Capture the cell that displays the provided text and extract its (x, y) central coordinate. 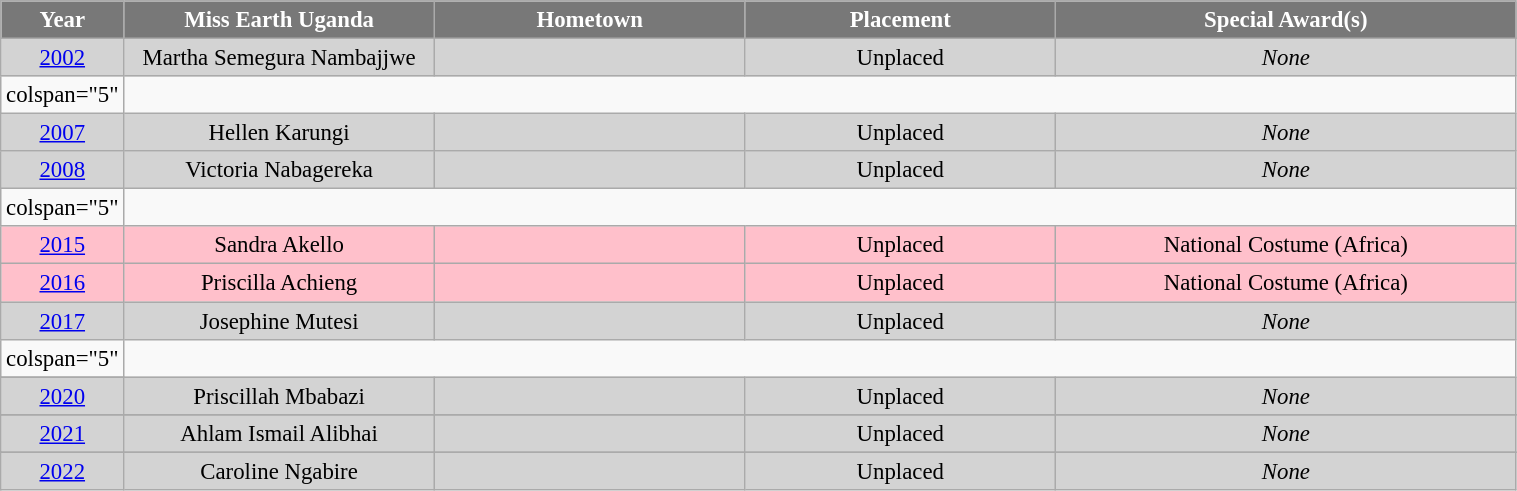
2008 (62, 170)
2016 (62, 283)
2007 (62, 133)
Year (62, 20)
Special Award(s) (1286, 20)
2021 (62, 433)
2022 (62, 471)
Caroline Ngabire (280, 471)
Priscilla Achieng (280, 283)
Martha Semegura Nambajjwe (280, 58)
Hellen Karungi (280, 133)
Josephine Mutesi (280, 321)
Victoria Nabagereka (280, 170)
2015 (62, 245)
Priscillah Mbabazi (280, 396)
2020 (62, 396)
Sandra Akello (280, 245)
Ahlam Ismail Alibhai (280, 433)
Hometown (590, 20)
Placement (900, 20)
2002 (62, 58)
Miss Earth Uganda (280, 20)
2017 (62, 321)
